For the text-containing cell, return its midpoint in [X, Y] coordinate format. 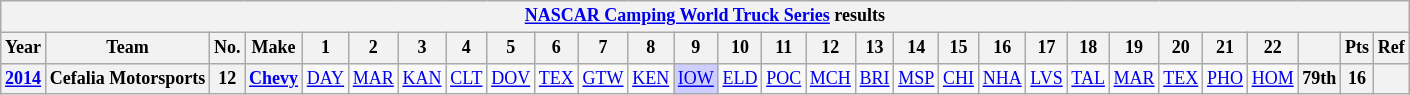
2 [373, 48]
MCH [831, 78]
CLT [466, 78]
Chevy [274, 78]
21 [1226, 48]
1 [325, 48]
7 [603, 48]
13 [874, 48]
MSP [916, 78]
KAN [422, 78]
NASCAR Camping World Truck Series results [705, 16]
3 [422, 48]
IOW [696, 78]
No. [228, 48]
KEN [651, 78]
PHO [1226, 78]
ELD [740, 78]
2014 [24, 78]
DOV [511, 78]
8 [651, 48]
POC [784, 78]
Pts [1358, 48]
NHA [1002, 78]
79th [1320, 78]
DAY [325, 78]
14 [916, 48]
6 [556, 48]
Team [127, 48]
GTW [603, 78]
15 [959, 48]
4 [466, 48]
HOM [1272, 78]
18 [1088, 48]
LVS [1046, 78]
Cefalia Motorsports [127, 78]
17 [1046, 48]
BRI [874, 78]
Make [274, 48]
Ref [1391, 48]
19 [1134, 48]
CHI [959, 78]
9 [696, 48]
11 [784, 48]
20 [1181, 48]
Year [24, 48]
10 [740, 48]
5 [511, 48]
22 [1272, 48]
TAL [1088, 78]
